Search for the cell housing the specified text and yield its [x, y] center coordinate. 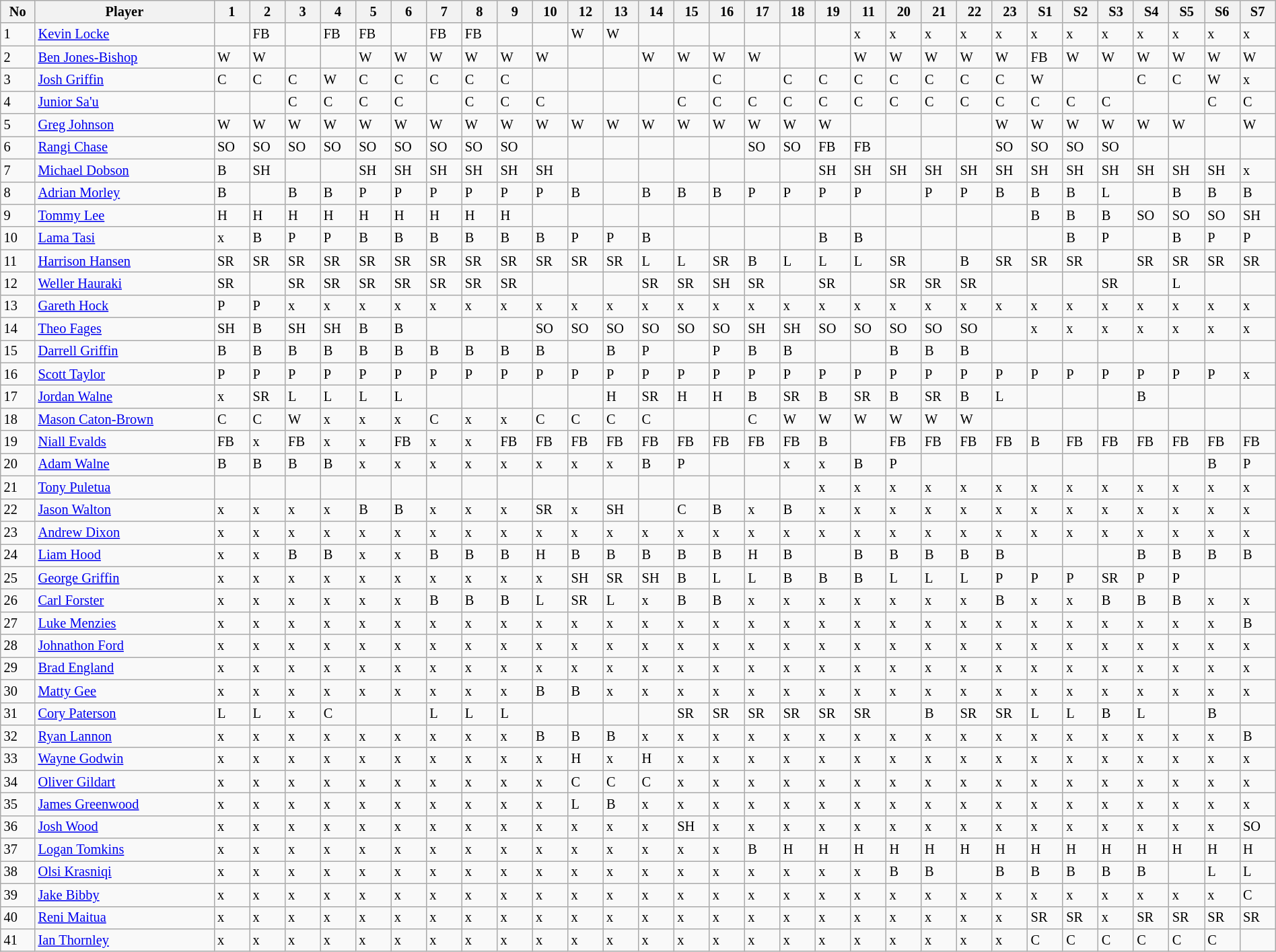
S2 [1081, 11]
37 [17, 850]
Oliver Gildart [125, 782]
33 [17, 759]
Andrew Dixon [125, 532]
Weller Hauraki [125, 283]
Greg Johnson [125, 125]
29 [17, 668]
S3 [1116, 11]
27 [17, 623]
26 [17, 600]
S7 [1257, 11]
S4 [1151, 11]
Adrian Morley [125, 193]
Josh Griffin [125, 79]
Josh Wood [125, 827]
40 [17, 918]
Mason Caton-Brown [125, 419]
S1 [1046, 11]
Adam Walne [125, 464]
30 [17, 691]
S6 [1222, 11]
36 [17, 827]
Johnathon Ford [125, 646]
Scott Taylor [125, 374]
Wayne Godwin [125, 759]
Logan Tomkins [125, 850]
31 [17, 714]
Matty Gee [125, 691]
24 [17, 555]
28 [17, 646]
Michael Dobson [125, 170]
Ian Thornley [125, 940]
38 [17, 872]
George Griffin [125, 578]
Reni Maitua [125, 918]
Ryan Lannon [125, 736]
Darrell Griffin [125, 351]
32 [17, 736]
Luke Menzies [125, 623]
Ben Jones-Bishop [125, 57]
Cory Paterson [125, 714]
Tommy Lee [125, 215]
S5 [1187, 11]
35 [17, 804]
25 [17, 578]
41 [17, 940]
Theo Fages [125, 329]
Jake Bibby [125, 895]
Carl Forster [125, 600]
No [17, 11]
Liam Hood [125, 555]
Player [125, 11]
Brad England [125, 668]
Gareth Hock [125, 306]
Jordan Walne [125, 396]
34 [17, 782]
Niall Evalds [125, 442]
Junior Sa'u [125, 102]
Olsi Krasniqi [125, 872]
39 [17, 895]
Harrison Hansen [125, 261]
Lama Tasi [125, 238]
James Greenwood [125, 804]
Rangi Chase [125, 147]
Tony Puletua [125, 487]
Jason Walton [125, 510]
Kevin Locke [125, 34]
